Output the (x, y) coordinate of the center of the cell containing the given text.  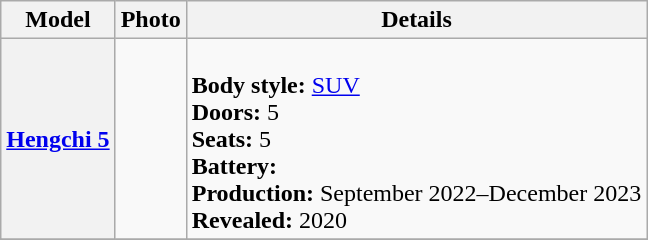
Model (58, 20)
Body style: SUVDoors: 5Seats: 5Battery:Production: September 2022–December 2023Revealed: 2020 (416, 139)
Hengchi 5 (58, 139)
Photo (150, 20)
Details (416, 20)
